Detect which cell encompasses the target text, then output its (x, y) center coordinate. 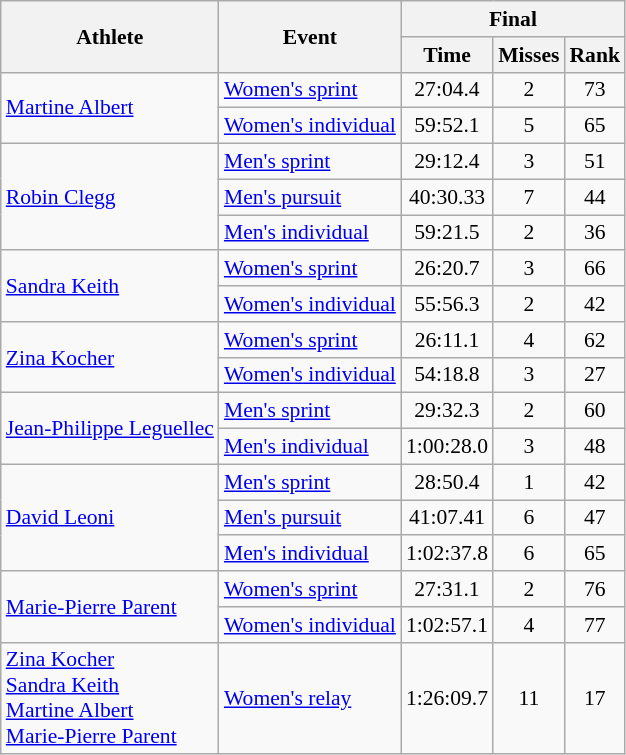
Final (513, 19)
26:20.7 (447, 269)
66 (594, 269)
1:00:28.0 (447, 447)
1 (528, 482)
Martine Albert (110, 108)
Time (447, 55)
27 (594, 375)
Marie-Pierre Parent (110, 606)
59:21.5 (447, 233)
28:50.4 (447, 482)
29:12.4 (447, 162)
27:04.4 (447, 90)
36 (594, 233)
1:02:57.1 (447, 625)
76 (594, 589)
David Leoni (110, 518)
29:32.3 (447, 411)
40:30.33 (447, 197)
Jean-Philippe Leguellec (110, 428)
47 (594, 518)
5 (528, 126)
59:52.1 (447, 126)
26:11.1 (447, 340)
1:02:37.8 (447, 554)
60 (594, 411)
1:26:09.7 (447, 698)
55:56.3 (447, 304)
Robin Clegg (110, 198)
48 (594, 447)
Sandra Keith (110, 286)
41:07.41 (447, 518)
51 (594, 162)
17 (594, 698)
62 (594, 340)
Rank (594, 55)
77 (594, 625)
Athlete (110, 36)
11 (528, 698)
Event (310, 36)
54:18.8 (447, 375)
44 (594, 197)
Zina Kocher (110, 358)
27:31.1 (447, 589)
Zina Kocher Sandra KeithMartine AlbertMarie-Pierre Parent (110, 698)
Women's relay (310, 698)
Misses (528, 55)
7 (528, 197)
73 (594, 90)
